Return the (X, Y) coordinate for the center point of the cell that contains the specified text.  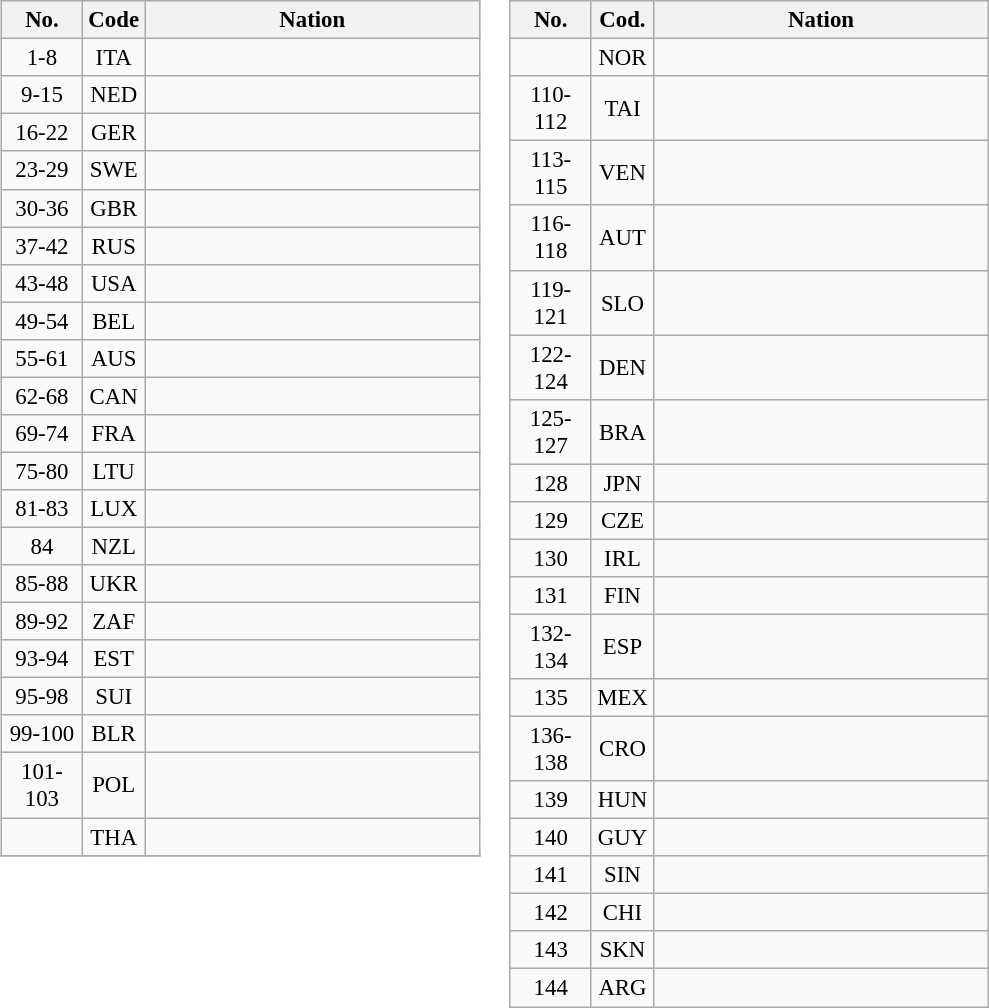
119-121 (550, 302)
USA (114, 283)
135 (550, 698)
TAI (622, 108)
69-74 (42, 434)
UKR (114, 584)
FIN (622, 596)
85-88 (42, 584)
MEX (622, 698)
SLO (622, 302)
GUY (622, 838)
GER (114, 133)
23-29 (42, 170)
HUN (622, 800)
RUS (114, 246)
43-48 (42, 283)
SIN (622, 875)
EST (114, 659)
62-68 (42, 396)
130 (550, 558)
132-134 (550, 646)
GBR (114, 208)
95-98 (42, 697)
ARG (622, 988)
THA (114, 837)
Code (114, 20)
140 (550, 838)
NZL (114, 546)
101-103 (42, 786)
139 (550, 800)
NED (114, 95)
CRO (622, 748)
AUT (622, 238)
141 (550, 875)
JPN (622, 483)
DEN (622, 368)
LTU (114, 471)
81-83 (42, 509)
116-118 (550, 238)
BEL (114, 321)
ITA (114, 58)
CHI (622, 913)
BLR (114, 734)
110-112 (550, 108)
37-42 (42, 246)
CZE (622, 520)
128 (550, 483)
Cod. (622, 20)
113-115 (550, 174)
55-61 (42, 358)
136-138 (550, 748)
129 (550, 520)
122-124 (550, 368)
VEN (622, 174)
BRA (622, 432)
30-36 (42, 208)
POL (114, 786)
99-100 (42, 734)
CAN (114, 396)
125-127 (550, 432)
142 (550, 913)
93-94 (42, 659)
SUI (114, 697)
ESP (622, 646)
ZAF (114, 622)
IRL (622, 558)
NOR (622, 58)
89-92 (42, 622)
75-80 (42, 471)
143 (550, 950)
FRA (114, 434)
49-54 (42, 321)
16-22 (42, 133)
144 (550, 988)
9-15 (42, 95)
LUX (114, 509)
131 (550, 596)
AUS (114, 358)
84 (42, 546)
SWE (114, 170)
1-8 (42, 58)
SKN (622, 950)
